For the text-containing cell, return its midpoint in (x, y) coordinate format. 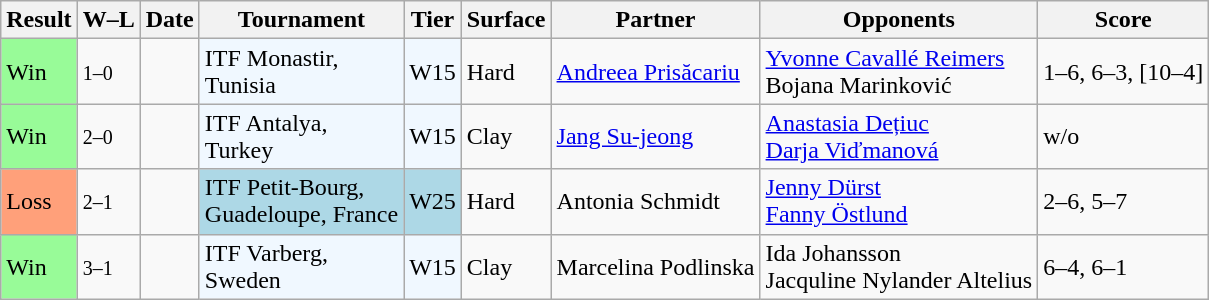
ITF Petit-Bourg, Guadeloupe, France (301, 202)
Loss (39, 202)
W–L (108, 20)
Antonia Schmidt (656, 202)
Score (1124, 20)
W25 (433, 202)
Jang Su-jeong (656, 136)
3–1 (108, 266)
2–6, 5–7 (1124, 202)
Date (170, 20)
ITF Monastir, Tunisia (301, 72)
ITF Varberg, Sweden (301, 266)
6–4, 6–1 (1124, 266)
Jenny Dürst Fanny Östlund (899, 202)
1–0 (108, 72)
Partner (656, 20)
Ida Johansson Jacquline Nylander Altelius (899, 266)
Andreea Prisăcariu (656, 72)
2–1 (108, 202)
Tier (433, 20)
1–6, 6–3, [10–4] (1124, 72)
ITF Antalya, Turkey (301, 136)
Result (39, 20)
Anastasia Dețiuc Darja Viďmanová (899, 136)
Surface (506, 20)
Yvonne Cavallé Reimers Bojana Marinković (899, 72)
2–0 (108, 136)
Marcelina Podlinska (656, 266)
Opponents (899, 20)
Tournament (301, 20)
w/o (1124, 136)
